Search for the cell housing the specified text and yield its (X, Y) center coordinate. 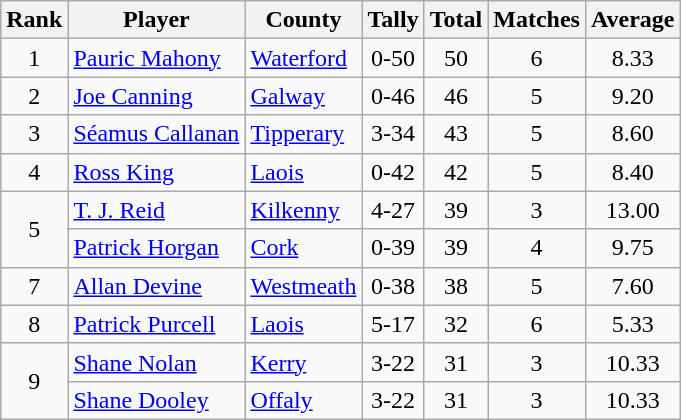
Galway (304, 96)
Shane Nolan (156, 362)
Kerry (304, 362)
5-17 (393, 324)
2 (34, 96)
4-27 (393, 210)
Waterford (304, 58)
32 (456, 324)
0-39 (393, 248)
Total (456, 20)
0-42 (393, 172)
Séamus Callanan (156, 134)
50 (456, 58)
8 (34, 324)
0-50 (393, 58)
Average (632, 20)
Player (156, 20)
Rank (34, 20)
43 (456, 134)
Pauric Mahony (156, 58)
38 (456, 286)
Patrick Purcell (156, 324)
Offaly (304, 400)
9.75 (632, 248)
Westmeath (304, 286)
1 (34, 58)
Cork (304, 248)
Tally (393, 20)
County (304, 20)
Kilkenny (304, 210)
8.40 (632, 172)
8.60 (632, 134)
7.60 (632, 286)
Tipperary (304, 134)
7 (34, 286)
13.00 (632, 210)
Joe Canning (156, 96)
9 (34, 381)
8.33 (632, 58)
Shane Dooley (156, 400)
Patrick Horgan (156, 248)
5.33 (632, 324)
Matches (537, 20)
9.20 (632, 96)
46 (456, 96)
Ross King (156, 172)
T. J. Reid (156, 210)
0-46 (393, 96)
3-34 (393, 134)
Allan Devine (156, 286)
42 (456, 172)
0-38 (393, 286)
